Capture the cell that displays the provided text and extract its (X, Y) central coordinate. 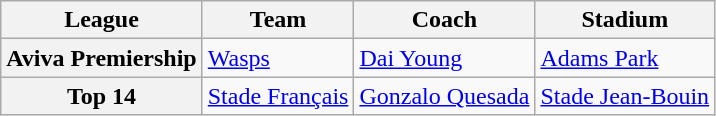
Top 14 (102, 96)
Aviva Premiership (102, 58)
Wasps (278, 58)
Stadium (625, 20)
Stade Français (278, 96)
League (102, 20)
Stade Jean-Bouin (625, 96)
Team (278, 20)
Gonzalo Quesada (444, 96)
Dai Young (444, 58)
Coach (444, 20)
Adams Park (625, 58)
